Determine the [X, Y] coordinate at the center of the cell enclosing the given text.  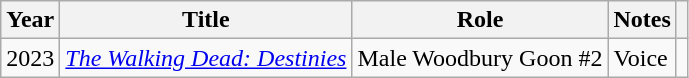
Male Woodbury Goon #2 [480, 58]
The Walking Dead: Destinies [206, 58]
Notes [642, 20]
Year [30, 20]
Voice [642, 58]
2023 [30, 58]
Title [206, 20]
Role [480, 20]
